Determine the [x, y] coordinate at the center of the cell enclosing the given text.  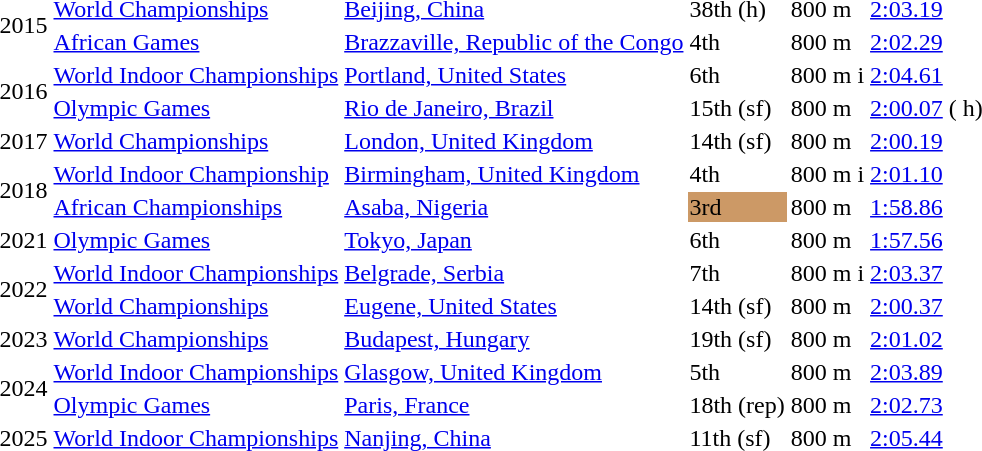
London, United Kingdom [514, 141]
Tokyo, Japan [514, 240]
Brazzaville, Republic of the Congo [514, 42]
15th (sf) [737, 108]
18th (rep) [737, 405]
19th (sf) [737, 339]
African Games [196, 42]
Portland, United States [514, 75]
World Indoor Championship [196, 174]
Glasgow, United Kingdom [514, 372]
Birmingham, United Kingdom [514, 174]
7th [737, 273]
5th [737, 372]
Eugene, United States [514, 306]
Asaba, Nigeria [514, 207]
Belgrade, Serbia [514, 273]
Budapest, Hungary [514, 339]
Paris, France [514, 405]
African Championships [196, 207]
Rio de Janeiro, Brazil [514, 108]
3rd [737, 207]
